Search for the cell housing the specified text and yield its (X, Y) center coordinate. 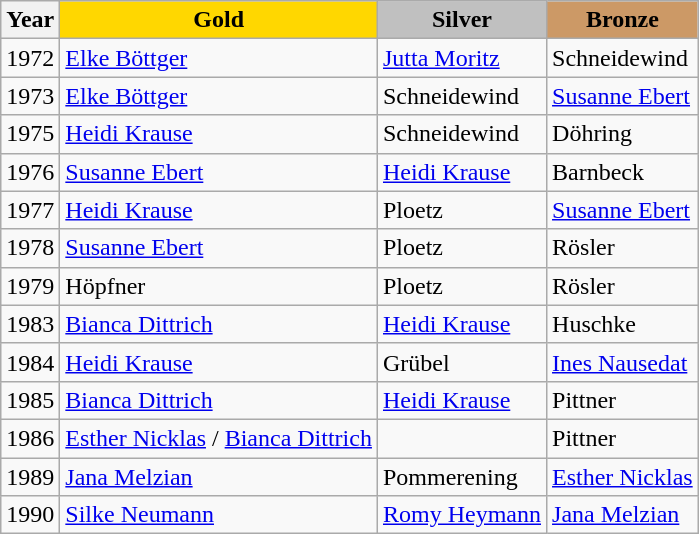
Esther Nicklas / Bianca Dittrich (219, 438)
Silver (462, 20)
1972 (30, 58)
Esther Nicklas (623, 477)
Höpfner (219, 286)
1979 (30, 286)
Grübel (462, 362)
1986 (30, 438)
1977 (30, 210)
Gold (219, 20)
Jutta Moritz (462, 58)
1978 (30, 248)
1976 (30, 172)
1975 (30, 134)
Döhring (623, 134)
Huschke (623, 324)
1989 (30, 477)
Barnbeck (623, 172)
Ines Nausedat (623, 362)
Pommerening (462, 477)
Year (30, 20)
Silke Neumann (219, 515)
1990 (30, 515)
Bronze (623, 20)
Romy Heymann (462, 515)
1973 (30, 96)
1984 (30, 362)
1985 (30, 400)
1983 (30, 324)
